From the cell containing the given text, extract its center point as (x, y) coordinate. 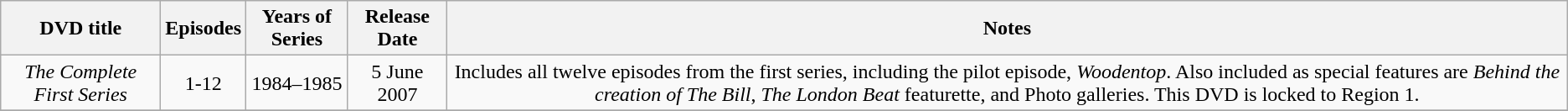
1-12 (204, 82)
The Complete First Series (80, 82)
Years of Series (297, 29)
1984–1985 (297, 82)
Episodes (204, 29)
DVD title (80, 29)
Notes (1007, 29)
Release Date (397, 29)
5 June 2007 (397, 82)
